Scan for the cell matching the given text and deliver its [X, Y] coordinate at center. 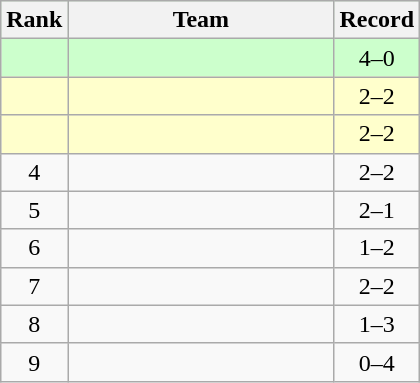
8 [34, 324]
Rank [34, 20]
1–2 [377, 248]
1–3 [377, 324]
6 [34, 248]
4–0 [377, 58]
9 [34, 362]
0–4 [377, 362]
Team [201, 20]
2–1 [377, 210]
7 [34, 286]
4 [34, 172]
Record [377, 20]
5 [34, 210]
